Pinpoint the cell where the given text exists, returning its [X, Y] midpoint coordinate. 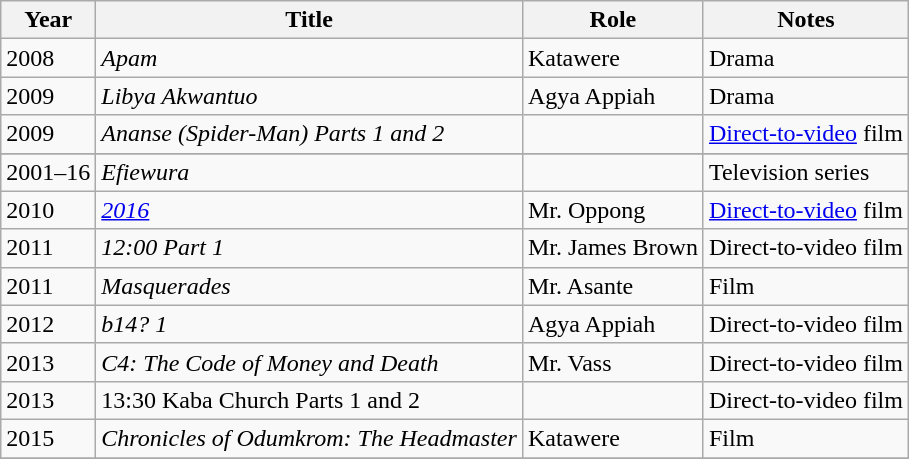
Television series [806, 172]
b14? 1 [310, 324]
Title [310, 20]
C4: The Code of Money and Death [310, 362]
Efiewura [310, 172]
Masquerades [310, 286]
2001–16 [48, 172]
2012 [48, 324]
Mr. Asante [612, 286]
Role [612, 20]
Libya Akwantuo [310, 96]
12:00 Part 1 [310, 248]
2010 [48, 210]
Chronicles of Odumkrom: The Headmaster [310, 438]
Ananse (Spider-Man) Parts 1 and 2 [310, 134]
Mr. Oppong [612, 210]
2016 [310, 210]
Apam [310, 58]
2015 [48, 438]
13:30 Kaba Church Parts 1 and 2 [310, 400]
2008 [48, 58]
Year [48, 20]
Mr. Vass [612, 362]
Mr. James Brown [612, 248]
Notes [806, 20]
